Find where the given text appears and provide that cell's center as [x, y] coordinate. 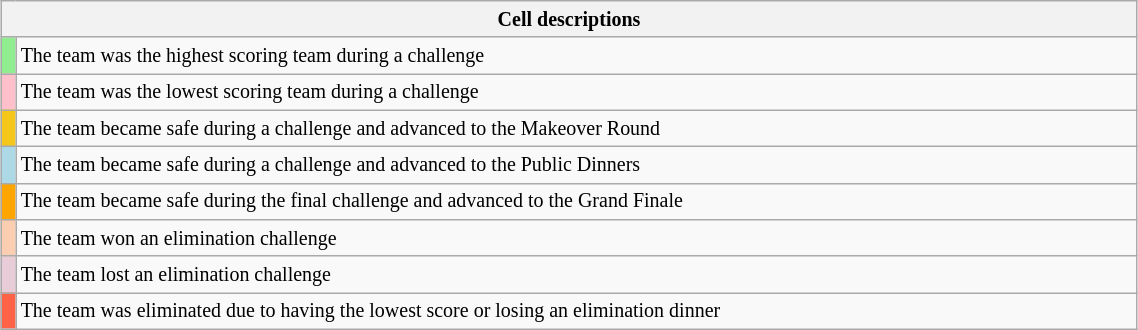
The team became safe during the final challenge and advanced to the Grand Finale [576, 201]
The team was the lowest scoring team during a challenge [576, 92]
The team became safe during a challenge and advanced to the Public Dinners [576, 165]
Cell descriptions [569, 19]
The team was eliminated due to having the lowest score or losing an elimination dinner [576, 310]
The team won an elimination challenge [576, 238]
The team lost an elimination challenge [576, 274]
The team became safe during a challenge and advanced to the Makeover Round [576, 128]
The team was the highest scoring team during a challenge [576, 55]
